Pinpoint the cell where the given text exists, returning its [X, Y] midpoint coordinate. 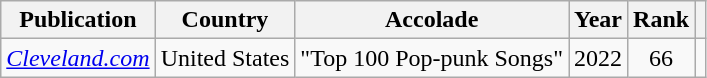
"Top 100 Pop-punk Songs" [432, 58]
Cleveland.com [78, 58]
Publication [78, 20]
2022 [598, 58]
Accolade [432, 20]
Rank [662, 20]
66 [662, 58]
Country [225, 20]
United States [225, 58]
Year [598, 20]
